Search for the cell housing the specified text and yield its [X, Y] center coordinate. 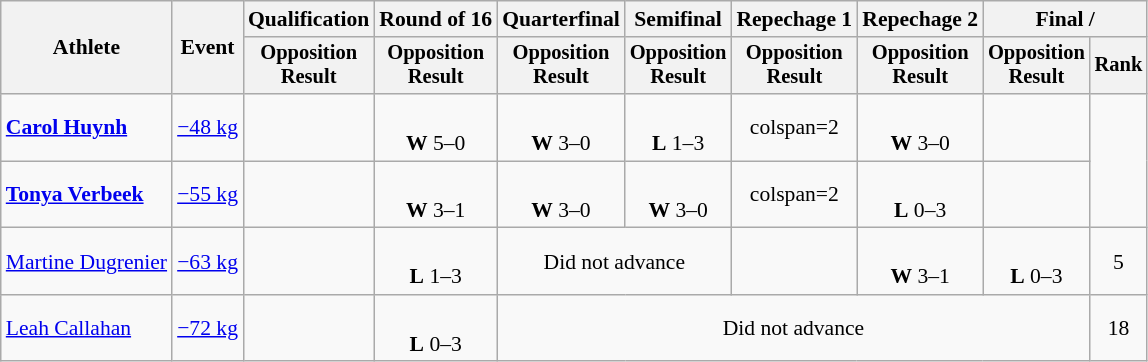
5 [1119, 262]
Repechage 2 [920, 19]
Round of 16 [436, 19]
−48 kg [208, 128]
Leah Callahan [86, 328]
−72 kg [208, 328]
W 5–0 [436, 128]
Semifinal [678, 19]
Rank [1119, 66]
Quarterfinal [561, 19]
Final / [1065, 19]
Repechage 1 [794, 19]
18 [1119, 328]
Carol Huynh [86, 128]
Event [208, 48]
−63 kg [208, 262]
Athlete [86, 48]
Tonya Verbeek [86, 194]
Qualification [308, 19]
Martine Dugrenier [86, 262]
−55 kg [208, 194]
